Detect which cell encompasses the target text, then output its [X, Y] center coordinate. 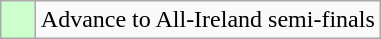
Advance to All-Ireland semi-finals [208, 20]
